Find where the given text appears and provide that cell's center as [X, Y] coordinate. 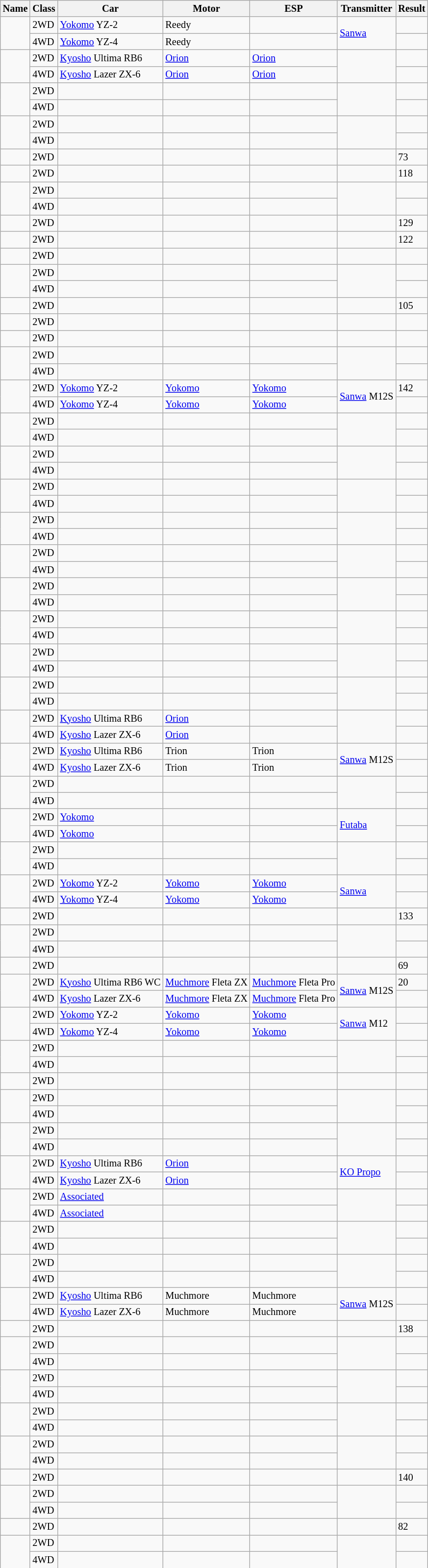
ESP [294, 8]
KO Propo [367, 1172]
Transmitter [367, 8]
69 [412, 965]
Class [44, 8]
Motor [206, 8]
129 [412, 223]
133 [412, 916]
118 [412, 174]
138 [412, 1329]
73 [412, 157]
142 [412, 388]
140 [412, 1477]
Result [412, 8]
Sanwa M12 [367, 1023]
Car [111, 8]
Kyosho Ultima RB6 WC [111, 982]
122 [412, 240]
82 [412, 1527]
Name [16, 8]
20 [412, 982]
Futaba [367, 826]
105 [412, 305]
